Capture the cell that displays the provided text and extract its [X, Y] central coordinate. 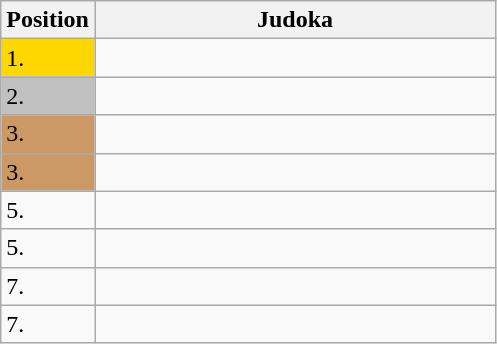
Position [48, 20]
Judoka [294, 20]
2. [48, 96]
1. [48, 58]
